Return (x, y) of the center of cell containing provided text 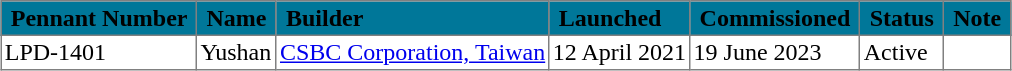
19 June 2023 (775, 52)
Active (902, 52)
Pennant Number (99, 18)
Name (236, 18)
Yushan (236, 52)
Launched (620, 18)
LPD-1401 (99, 52)
Commissioned (775, 18)
Status (902, 18)
Note (978, 18)
CSBC Corporation, Taiwan (412, 52)
12 April 2021 (620, 52)
Builder (412, 18)
